Detect which cell encompasses the target text, then output its (X, Y) center coordinate. 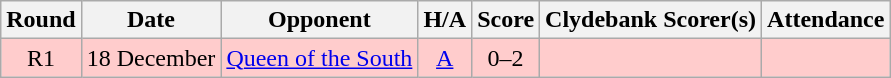
Queen of the South (320, 58)
A (445, 58)
Round (41, 20)
R1 (41, 58)
18 December (151, 58)
Date (151, 20)
Attendance (826, 20)
H/A (445, 20)
Clydebank Scorer(s) (651, 20)
Score (506, 20)
0–2 (506, 58)
Opponent (320, 20)
